Return [X, Y] of the center of cell containing provided text 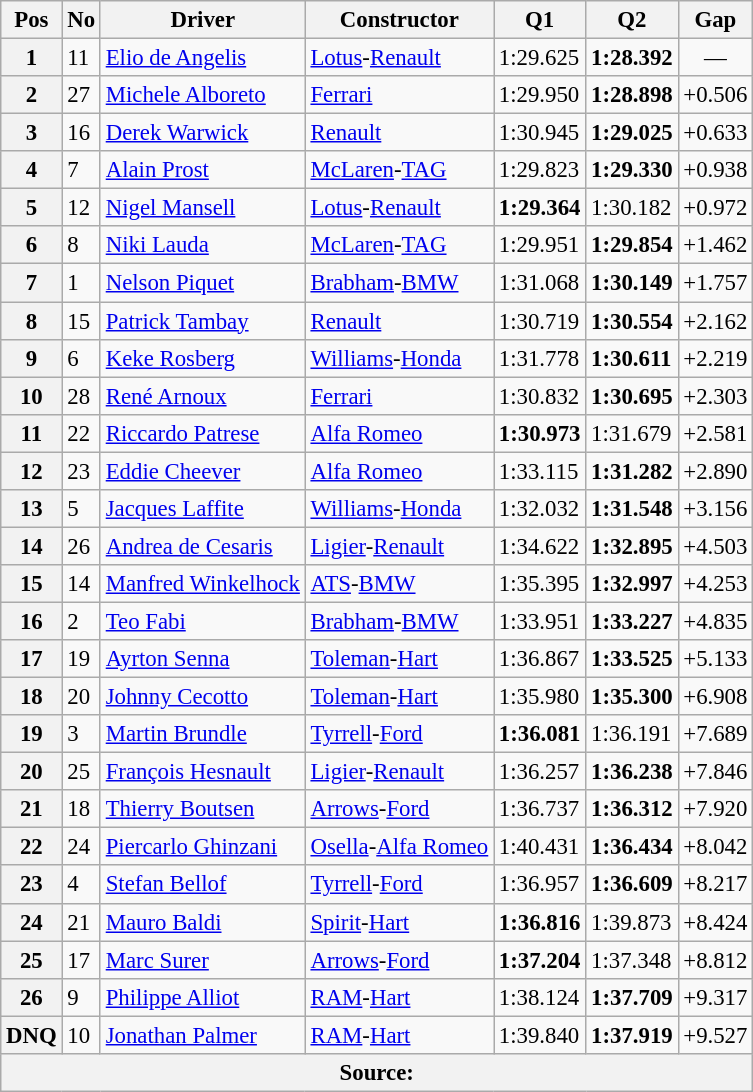
Alain Prost [202, 170]
+9.317 [716, 997]
1:29.364 [540, 208]
+8.042 [716, 847]
1:29.025 [632, 133]
13 [32, 509]
1:34.622 [540, 546]
1:29.950 [540, 95]
+8.812 [716, 960]
DNQ [32, 1035]
Jacques Laffite [202, 509]
1:30.832 [540, 396]
François Hesnault [202, 772]
Elio de Angelis [202, 58]
No [81, 20]
ATS-BMW [399, 584]
1:36.081 [540, 734]
1:39.840 [540, 1035]
Martin Brundle [202, 734]
+7.689 [716, 734]
Nigel Mansell [202, 208]
1:30.973 [540, 433]
+2.162 [716, 321]
1:36.816 [540, 922]
Keke Rosberg [202, 358]
René Arnoux [202, 396]
1:30.695 [632, 396]
Marc Surer [202, 960]
1:36.238 [632, 772]
Constructor [399, 20]
Stefan Bellof [202, 885]
+2.890 [716, 471]
Manfred Winkelhock [202, 584]
1:36.609 [632, 885]
Nelson Piquet [202, 283]
+0.938 [716, 170]
1:36.867 [540, 659]
Michele Alboreto [202, 95]
Driver [202, 20]
1:30.945 [540, 133]
1:28.898 [632, 95]
+2.219 [716, 358]
Johnny Cecotto [202, 697]
1:30.719 [540, 321]
1:33.951 [540, 621]
1:35.980 [540, 697]
1:35.300 [632, 697]
1:38.124 [540, 997]
+0.506 [716, 95]
28 [81, 396]
1:31.548 [632, 509]
Piercarlo Ghinzani [202, 847]
1:36.312 [632, 809]
1:30.182 [632, 208]
Q1 [540, 20]
1:30.554 [632, 321]
1:37.204 [540, 960]
1:33.115 [540, 471]
Niki Lauda [202, 245]
Derek Warwick [202, 133]
Andrea de Cesaris [202, 546]
Patrick Tambay [202, 321]
Thierry Boutsen [202, 809]
+4.835 [716, 621]
Eddie Cheever [202, 471]
+7.846 [716, 772]
1:31.778 [540, 358]
+4.503 [716, 546]
+7.920 [716, 809]
+5.133 [716, 659]
1:37.709 [632, 997]
1:40.431 [540, 847]
1:29.625 [540, 58]
1:30.149 [632, 283]
1:32.895 [632, 546]
1:35.395 [540, 584]
+3.156 [716, 509]
Teo Fabi [202, 621]
Riccardo Patrese [202, 433]
+1.462 [716, 245]
Philippe Alliot [202, 997]
Jonathan Palmer [202, 1035]
Source: [377, 1073]
1:32.032 [540, 509]
1:36.737 [540, 809]
1:31.068 [540, 283]
1:39.873 [632, 922]
1:29.823 [540, 170]
Osella-Alfa Romeo [399, 847]
1:36.257 [540, 772]
Gap [716, 20]
— [716, 58]
+2.581 [716, 433]
1:36.957 [540, 885]
1:32.997 [632, 584]
+8.217 [716, 885]
1:37.919 [632, 1035]
+9.527 [716, 1035]
Q2 [632, 20]
1:31.679 [632, 433]
1:29.854 [632, 245]
27 [81, 95]
1:36.191 [632, 734]
+1.757 [716, 283]
1:36.434 [632, 847]
1:33.525 [632, 659]
1:28.392 [632, 58]
+8.424 [716, 922]
1:29.951 [540, 245]
Mauro Baldi [202, 922]
Spirit-Hart [399, 922]
Pos [32, 20]
+0.972 [716, 208]
1:31.282 [632, 471]
+2.303 [716, 396]
+6.908 [716, 697]
1:37.348 [632, 960]
Ayrton Senna [202, 659]
+0.633 [716, 133]
+4.253 [716, 584]
1:30.611 [632, 358]
1:29.330 [632, 170]
1:33.227 [632, 621]
